Extract the [x, y] coordinate from the center of the cell holding the provided text.  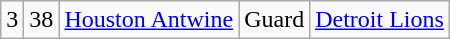
38 [42, 20]
Guard [274, 20]
Houston Antwine [149, 20]
3 [12, 20]
Detroit Lions [380, 20]
